Identify which cell holds the provided text, then report its (X, Y) central coordinate. 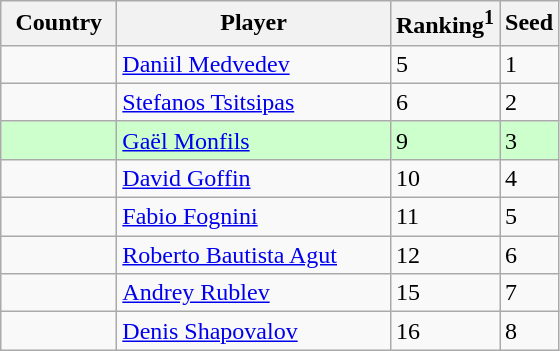
Roberto Bautista Agut (254, 255)
Fabio Fognini (254, 217)
8 (530, 331)
10 (444, 178)
Player (254, 24)
Seed (530, 24)
Gaël Monfils (254, 140)
Daniil Medvedev (254, 64)
Andrey Rublev (254, 293)
David Goffin (254, 178)
11 (444, 217)
Stefanos Tsitsipas (254, 102)
4 (530, 178)
16 (444, 331)
2 (530, 102)
7 (530, 293)
3 (530, 140)
Ranking1 (444, 24)
1 (530, 64)
15 (444, 293)
9 (444, 140)
12 (444, 255)
Country (59, 24)
Denis Shapovalov (254, 331)
